Locate the cell with the specified text and output its [X, Y] center coordinate. 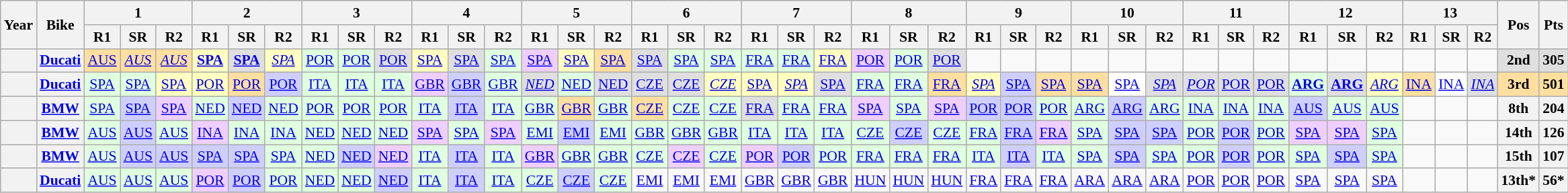
5 [577, 13]
13th* [1518, 181]
Year [19, 24]
11 [1236, 13]
8th [1518, 109]
6 [686, 13]
2 [246, 13]
107 [1554, 157]
3 [356, 13]
12 [1346, 13]
7 [796, 13]
501 [1554, 85]
15th [1518, 157]
56* [1554, 181]
204 [1554, 109]
Pos [1518, 24]
1 [138, 13]
2nd [1518, 61]
8 [909, 13]
305 [1554, 61]
3rd [1518, 85]
14th [1518, 132]
10 [1128, 13]
4 [466, 13]
9 [1018, 13]
126 [1554, 132]
Bike [60, 24]
13 [1450, 13]
Pts [1554, 24]
